Search for the cell housing the specified text and yield its (X, Y) center coordinate. 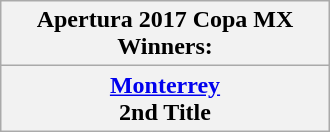
Monterrey2nd Title (165, 98)
Apertura 2017 Copa MX Winners: (165, 34)
